Extract the [x, y] coordinate from the center of the cell holding the provided text.  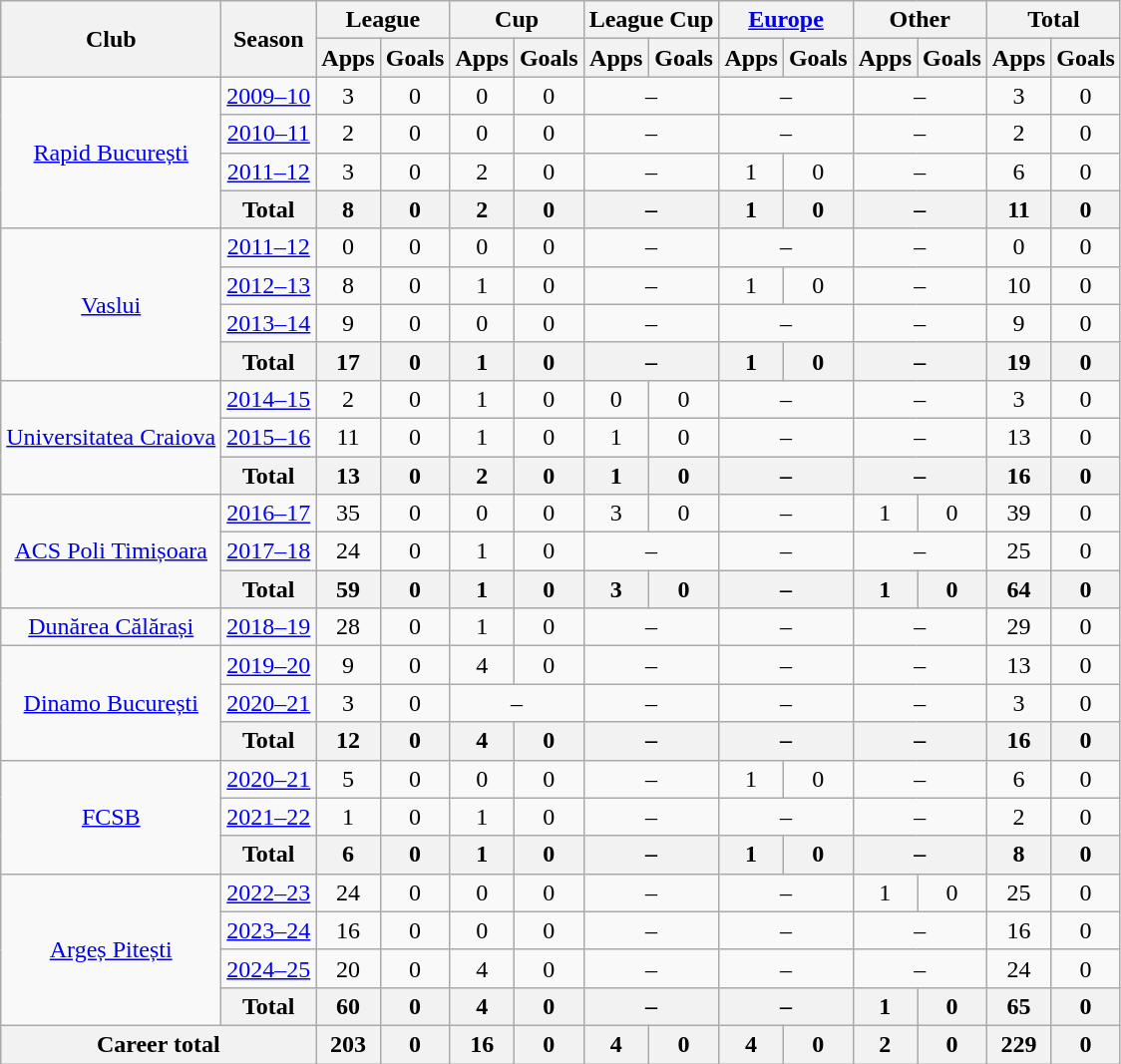
Season [269, 39]
20 [348, 968]
5 [348, 779]
Dunărea Călărași [112, 627]
2019–20 [269, 665]
2022–23 [269, 892]
59 [348, 589]
2016–17 [269, 514]
64 [1018, 589]
2014–15 [269, 399]
2010–11 [269, 134]
League [383, 20]
Rapid București [112, 153]
10 [1018, 285]
Dinamo București [112, 703]
2012–13 [269, 285]
Other [920, 20]
2017–18 [269, 551]
12 [348, 741]
2013–14 [269, 323]
Cup [517, 20]
65 [1018, 1006]
League Cup [651, 20]
ACS Poli Timișoara [112, 551]
35 [348, 514]
29 [1018, 627]
Europe [786, 20]
FCSB [112, 817]
2018–19 [269, 627]
229 [1018, 1044]
2021–22 [269, 817]
2024–25 [269, 968]
2015–16 [269, 437]
Universitatea Craiova [112, 437]
17 [348, 361]
203 [348, 1044]
28 [348, 627]
Career total [159, 1044]
2023–24 [269, 930]
Vaslui [112, 304]
Club [112, 39]
2009–10 [269, 96]
19 [1018, 361]
39 [1018, 514]
Argeș Pitești [112, 949]
60 [348, 1006]
